Return [x, y] of the center of cell containing provided text 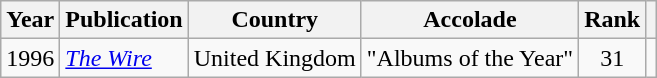
1996 [30, 58]
Publication [124, 20]
31 [612, 58]
United Kingdom [274, 58]
"Albums of the Year" [470, 58]
Accolade [470, 20]
Rank [612, 20]
The Wire [124, 58]
Country [274, 20]
Year [30, 20]
